Determine the [x, y] coordinate at the center of the cell enclosing the given text.  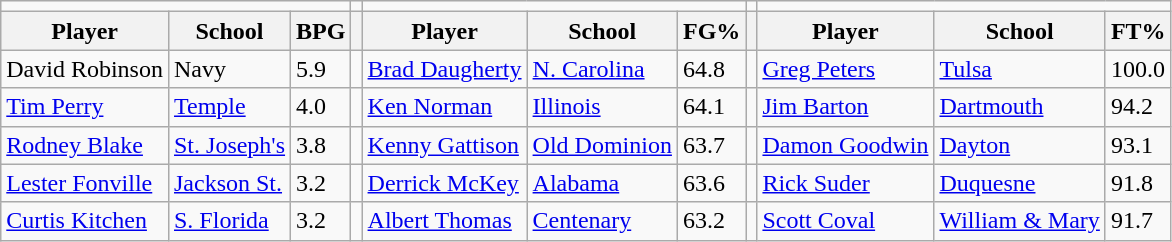
63.2 [711, 221]
64.1 [711, 107]
Jim Barton [846, 107]
FT% [1138, 31]
Tim Perry [85, 107]
Scott Coval [846, 221]
Navy [229, 69]
Old Dominion [602, 145]
Temple [229, 107]
3.8 [321, 145]
David Robinson [85, 69]
Curtis Kitchen [85, 221]
Alabama [602, 183]
93.1 [1138, 145]
Brad Daugherty [444, 69]
William & Mary [1020, 221]
Damon Goodwin [846, 145]
Tulsa [1020, 69]
St. Joseph's [229, 145]
94.2 [1138, 107]
63.7 [711, 145]
Dartmouth [1020, 107]
Rodney Blake [85, 145]
91.8 [1138, 183]
Illinois [602, 107]
Kenny Gattison [444, 145]
S. Florida [229, 221]
Ken Norman [444, 107]
Albert Thomas [444, 221]
100.0 [1138, 69]
Lester Fonville [85, 183]
63.6 [711, 183]
91.7 [1138, 221]
Dayton [1020, 145]
Centenary [602, 221]
64.8 [711, 69]
4.0 [321, 107]
Rick Suder [846, 183]
Jackson St. [229, 183]
BPG [321, 31]
Greg Peters [846, 69]
5.9 [321, 69]
Derrick McKey [444, 183]
FG% [711, 31]
N. Carolina [602, 69]
Duquesne [1020, 183]
